Search for the cell housing the specified text and yield its (X, Y) center coordinate. 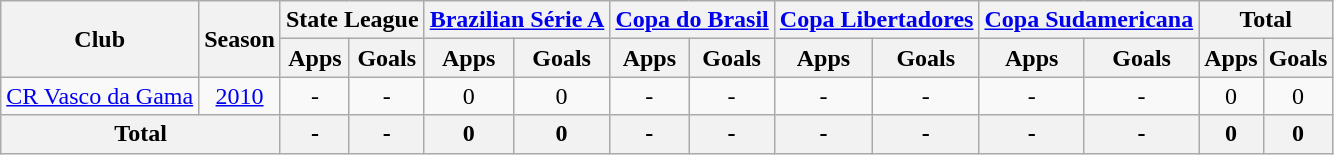
Copa Sudamericana (1089, 20)
State League (352, 20)
2010 (240, 96)
Season (240, 39)
Copa Libertadores (876, 20)
Club (100, 39)
Brazilian Série A (517, 20)
CR Vasco da Gama (100, 96)
Copa do Brasil (692, 20)
